Return (x, y) of the center of cell containing provided text 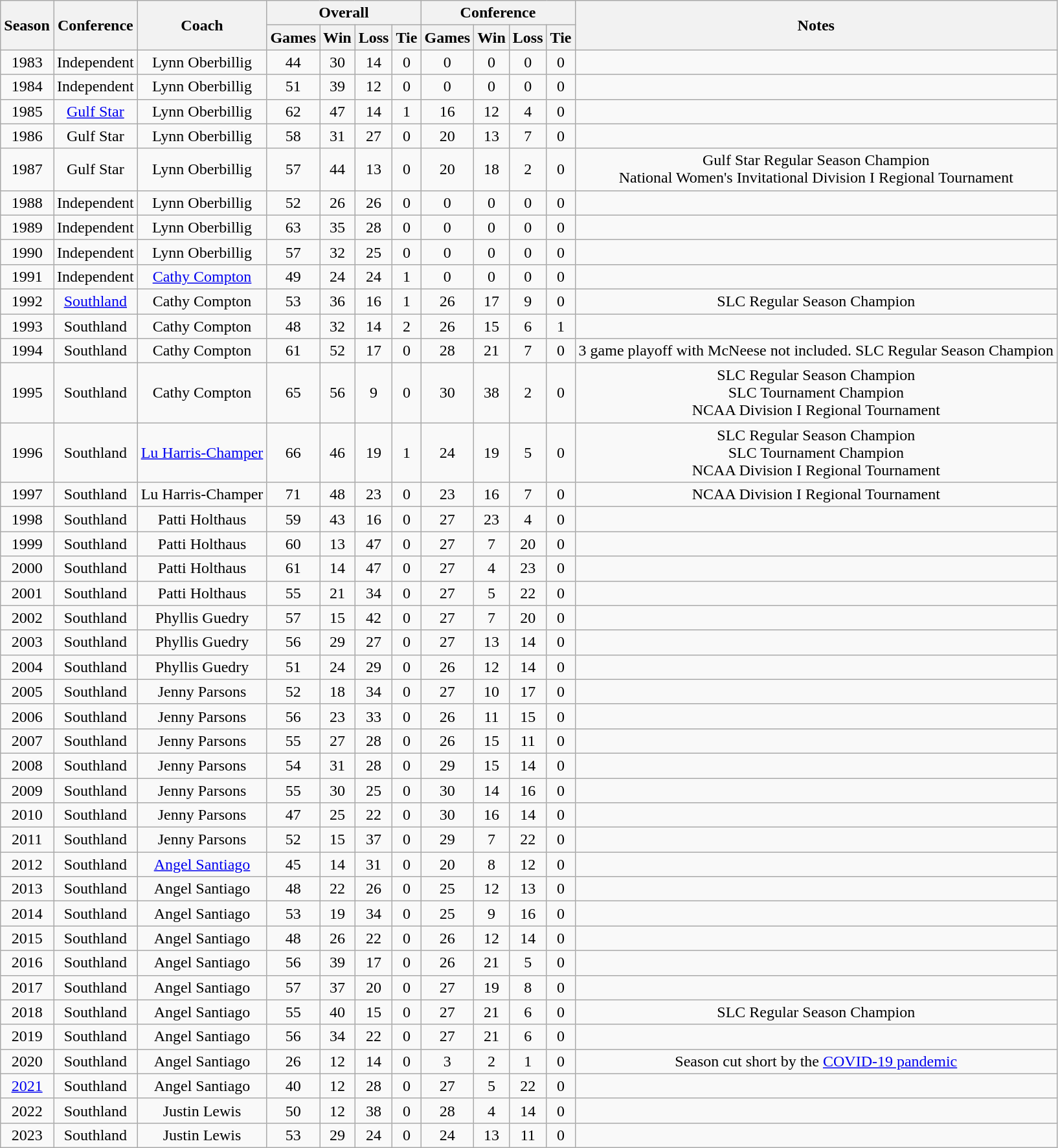
42 (374, 618)
63 (293, 227)
2007 (27, 741)
1994 (27, 351)
33 (374, 716)
2010 (27, 815)
2019 (27, 1037)
2014 (27, 914)
2022 (27, 1110)
2012 (27, 864)
1983 (27, 62)
2017 (27, 987)
1987 (27, 170)
1985 (27, 111)
2003 (27, 642)
2005 (27, 692)
2023 (27, 1135)
2021 (27, 1086)
Notes (816, 25)
2015 (27, 938)
59 (293, 519)
1996 (27, 453)
65 (293, 393)
1999 (27, 544)
2020 (27, 1061)
1993 (27, 326)
3 (447, 1061)
60 (293, 544)
2009 (27, 791)
1992 (27, 301)
Coach (202, 25)
Overall (344, 13)
2008 (27, 765)
1989 (27, 227)
49 (293, 276)
NCAA Division I Regional Tournament (816, 495)
1998 (27, 519)
2001 (27, 593)
62 (293, 111)
1990 (27, 252)
Gulf Star Regular Season ChampionNational Women's Invitational Division I Regional Tournament (816, 170)
43 (338, 519)
35 (338, 227)
45 (293, 864)
2011 (27, 840)
10 (492, 692)
58 (293, 136)
1995 (27, 393)
Season cut short by the COVID-19 pandemic (816, 1061)
3 game playoff with McNeese not included. SLC Regular Season Champion (816, 351)
36 (338, 301)
2013 (27, 889)
Season (27, 25)
1988 (27, 203)
2016 (27, 963)
66 (293, 453)
71 (293, 495)
1984 (27, 87)
46 (338, 453)
1986 (27, 136)
1997 (27, 495)
2018 (27, 1012)
54 (293, 765)
2006 (27, 716)
50 (293, 1110)
1991 (27, 276)
2004 (27, 667)
2002 (27, 618)
2000 (27, 568)
